Locate the cell with the specified text and output its [X, Y] center coordinate. 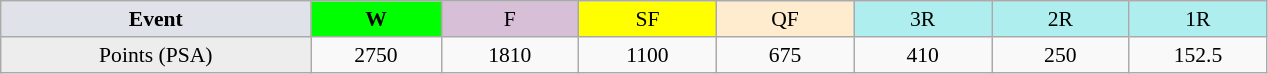
QF [785, 19]
Points (PSA) [156, 55]
410 [923, 55]
2750 [376, 55]
F [510, 19]
152.5 [1198, 55]
250 [1061, 55]
675 [785, 55]
2R [1061, 19]
1R [1198, 19]
SF [648, 19]
3R [923, 19]
1810 [510, 55]
W [376, 19]
1100 [648, 55]
Event [156, 19]
